Identify which cell holds the provided text, then report its (x, y) central coordinate. 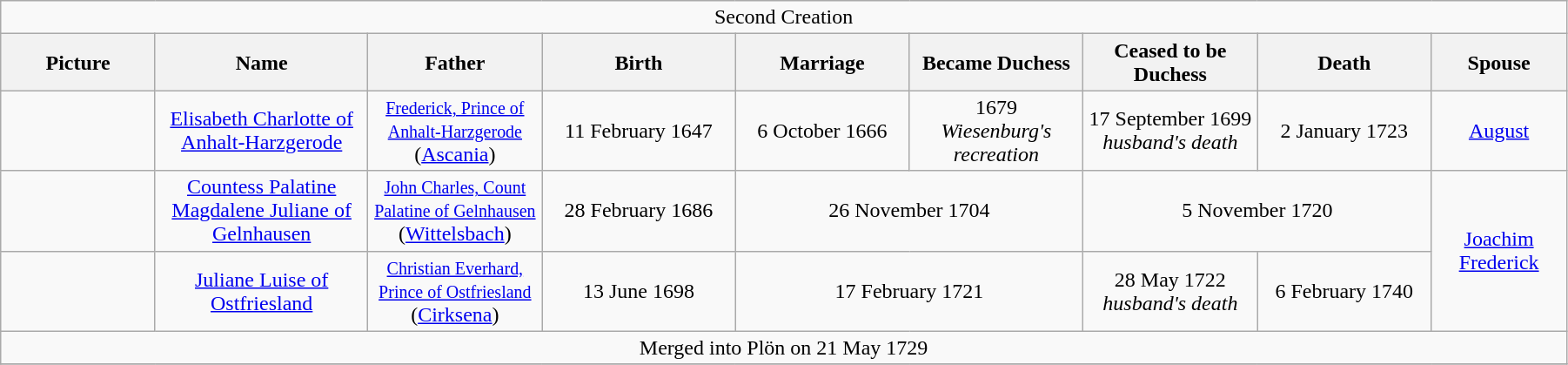
1679Wiesenburg's recreation (996, 131)
28 February 1686 (639, 211)
Second Creation (784, 17)
August (1499, 131)
13 June 1698 (639, 291)
Ceased to be Duchess (1170, 63)
Merged into Plön on 21 May 1729 (784, 348)
6 February 1740 (1344, 291)
Became Duchess (996, 63)
Name (261, 63)
Elisabeth Charlotte of Anhalt-Harzgerode (261, 131)
17 September 1699husband's death (1170, 131)
Picture (78, 63)
Juliane Luise of Ostfriesland (261, 291)
6 October 1666 (822, 131)
2 January 1723 (1344, 131)
Father (455, 63)
John Charles, Count Palatine of Gelnhausen(Wittelsbach) (455, 211)
5 November 1720 (1257, 211)
17 February 1721 (909, 291)
26 November 1704 (909, 211)
Birth (639, 63)
11 February 1647 (639, 131)
28 May 1722husband's death (1170, 291)
Joachim Frederick (1499, 251)
Countess Palatine Magdalene Juliane of Gelnhausen (261, 211)
Marriage (822, 63)
Frederick, Prince of Anhalt-Harzgerode(Ascania) (455, 131)
Christian Everhard, Prince of Ostfriesland(Cirksena) (455, 291)
Spouse (1499, 63)
Death (1344, 63)
